Return the (X, Y) coordinate for the center point of the cell that contains the specified text.  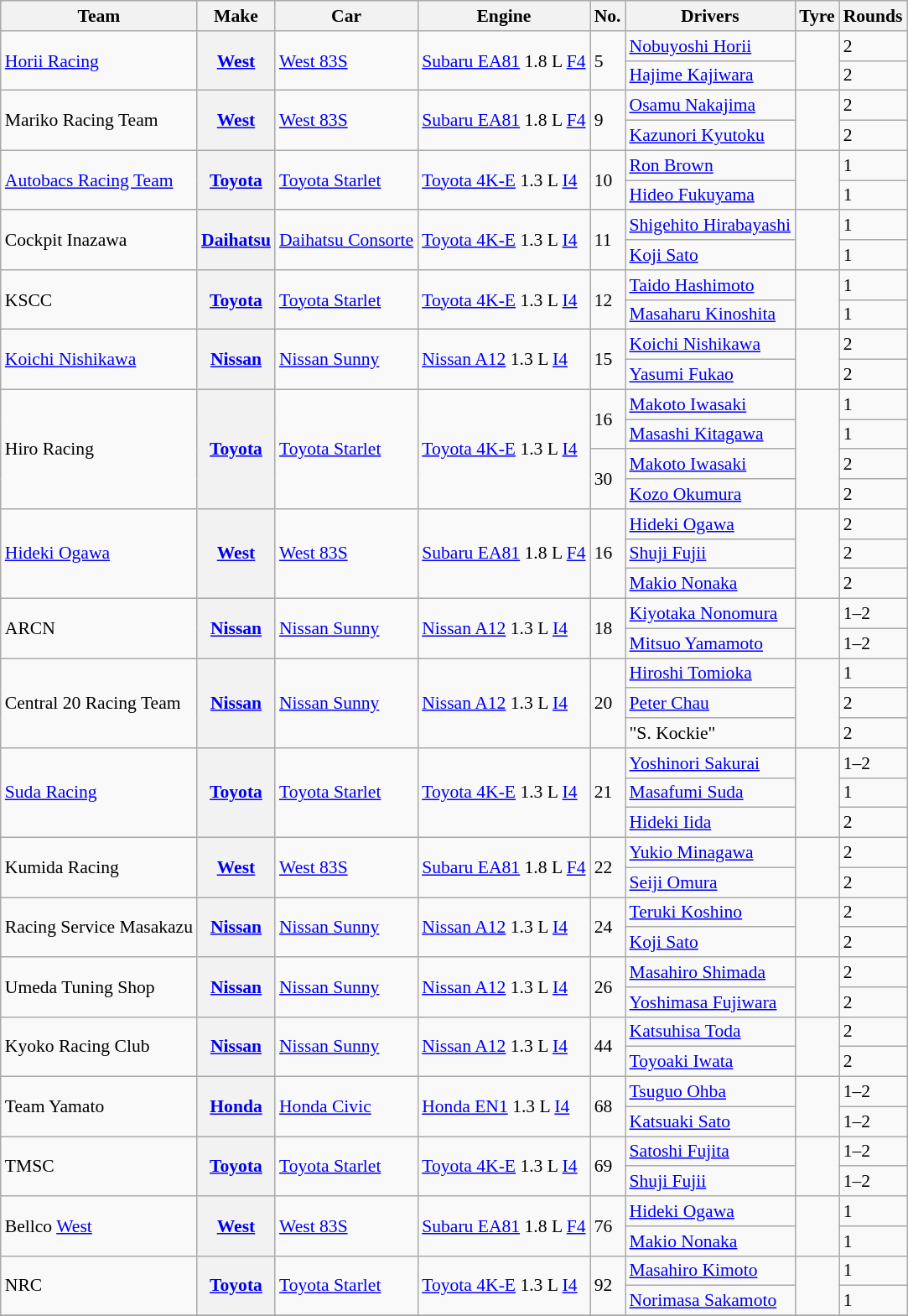
Hideki Iida (711, 823)
TMSC (99, 1166)
Drivers (711, 16)
Kazunori Kyutoku (711, 136)
26 (608, 986)
Bellco West (99, 1226)
5 (608, 60)
Yoshinori Sakurai (711, 763)
KSCC (99, 300)
Yukio Minagawa (711, 853)
Masahiro Kimoto (711, 1271)
Ron Brown (711, 165)
10 (608, 179)
76 (608, 1226)
92 (608, 1285)
Daihatsu Consorte (346, 240)
Honda Civic (346, 1107)
Yasumi Fukao (711, 375)
Tsuguo Ohba (711, 1092)
30 (608, 480)
Kyoko Racing Club (99, 1047)
Hajime Kajiwara (711, 75)
Umeda Tuning Shop (99, 986)
Nobuyoshi Horii (711, 46)
Central 20 Racing Team (99, 703)
12 (608, 300)
Kumida Racing (99, 867)
Katsuaki Sato (711, 1121)
18 (608, 629)
Rounds (874, 16)
69 (608, 1166)
Cockpit Inazawa (99, 240)
15 (608, 359)
11 (608, 240)
Kozo Okumura (711, 494)
Norimasa Sakamoto (711, 1301)
Mariko Racing Team (99, 121)
22 (608, 867)
24 (608, 928)
NRC (99, 1285)
Hideo Fukuyama (711, 195)
20 (608, 703)
Masafumi Suda (711, 793)
Team Yamato (99, 1107)
Honda EN1 1.3 L I4 (503, 1107)
Kiyotaka Nonomura (711, 614)
Make (236, 16)
Suda Racing (99, 793)
Engine (503, 16)
Daihatsu (236, 240)
Mitsuo Yamamoto (711, 643)
21 (608, 793)
Horii Racing (99, 60)
68 (608, 1107)
ARCN (99, 629)
Car (346, 16)
Team (99, 16)
Autobacs Racing Team (99, 179)
Yoshimasa Fujiwara (711, 1002)
Honda (236, 1107)
Taido Hashimoto (711, 285)
Masahiro Shimada (711, 972)
"S. Kockie" (711, 733)
Tyre (817, 16)
Satoshi Fujita (711, 1152)
Masaharu Kinoshita (711, 315)
Hiro Racing (99, 449)
Racing Service Masakazu (99, 928)
Seiji Omura (711, 882)
Katsuhisa Toda (711, 1032)
Hiroshi Tomioka (711, 674)
Masashi Kitagawa (711, 434)
Peter Chau (711, 704)
Osamu Nakajima (711, 106)
Toyoaki Iwata (711, 1062)
No. (608, 16)
9 (608, 121)
Shigehito Hirabayashi (711, 226)
Teruki Koshino (711, 913)
44 (608, 1047)
